Detect which cell encompasses the target text, then output its (X, Y) center coordinate. 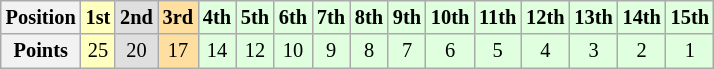
11th (498, 17)
8th (369, 17)
8 (369, 51)
6 (450, 51)
13th (593, 17)
12th (545, 17)
15th (690, 17)
9 (331, 51)
10 (293, 51)
10th (450, 17)
14 (217, 51)
2 (642, 51)
Position (41, 17)
4th (217, 17)
12 (255, 51)
1st (98, 17)
7 (407, 51)
25 (98, 51)
Points (41, 51)
17 (178, 51)
2nd (136, 17)
5 (498, 51)
1 (690, 51)
9th (407, 17)
3rd (178, 17)
5th (255, 17)
4 (545, 51)
3 (593, 51)
20 (136, 51)
14th (642, 17)
6th (293, 17)
7th (331, 17)
